Extract the (x, y) coordinate from the center of the cell holding the provided text.  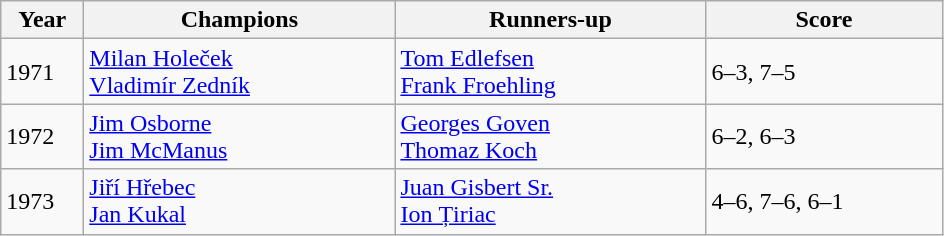
Juan Gisbert Sr. Ion Țiriac (550, 202)
Milan Holeček Vladimír Zedník (240, 72)
Year (42, 20)
1973 (42, 202)
Runners-up (550, 20)
Champions (240, 20)
6–2, 6–3 (824, 136)
6–3, 7–5 (824, 72)
Jim Osborne Jim McManus (240, 136)
1971 (42, 72)
1972 (42, 136)
Jiří Hřebec Jan Kukal (240, 202)
Score (824, 20)
4–6, 7–6, 6–1 (824, 202)
Georges Goven Thomaz Koch (550, 136)
Tom Edlefsen Frank Froehling (550, 72)
